Pinpoint the cell where the given text exists, returning its (x, y) midpoint coordinate. 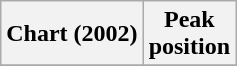
Peakposition (189, 34)
Chart (2002) (72, 34)
